Capture the cell that displays the provided text and extract its [X, Y] central coordinate. 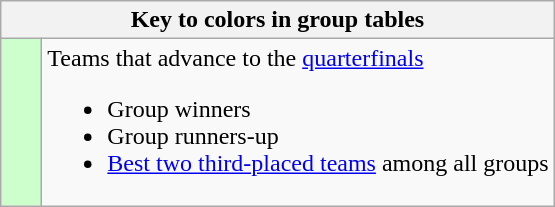
Teams that advance to the quarterfinalsGroup winnersGroup runners-upBest two third-placed teams among all groups [298, 122]
Key to colors in group tables [278, 20]
